Identify which cell holds the provided text, then report its [X, Y] central coordinate. 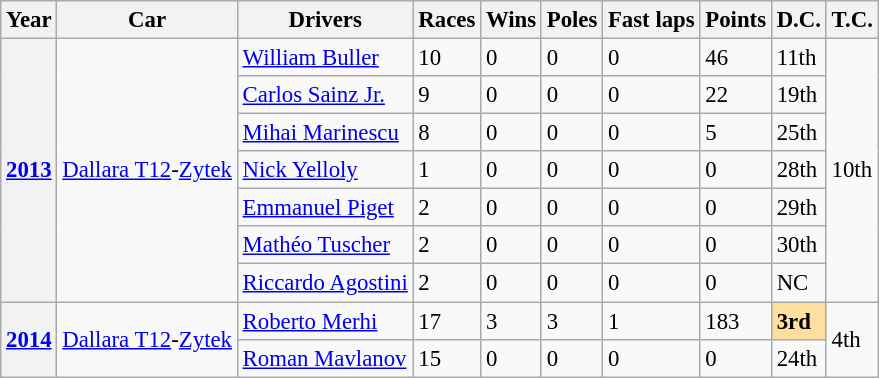
11th [798, 58]
Mathéo Tuscher [325, 245]
46 [736, 58]
Nick Yelloly [325, 170]
Roman Mavlanov [325, 358]
T.C. [852, 20]
Points [736, 20]
Mihai Marinescu [325, 133]
3rd [798, 321]
183 [736, 321]
28th [798, 170]
Roberto Merhi [325, 321]
2013 [29, 170]
17 [447, 321]
30th [798, 245]
10th [852, 170]
William Buller [325, 58]
5 [736, 133]
2014 [29, 340]
Emmanuel Piget [325, 208]
8 [447, 133]
Wins [512, 20]
4th [852, 340]
NC [798, 283]
10 [447, 58]
Races [447, 20]
15 [447, 358]
Poles [572, 20]
9 [447, 95]
Carlos Sainz Jr. [325, 95]
29th [798, 208]
Car [147, 20]
19th [798, 95]
Drivers [325, 20]
25th [798, 133]
D.C. [798, 20]
Riccardo Agostini [325, 283]
22 [736, 95]
Year [29, 20]
Fast laps [652, 20]
24th [798, 358]
